For the text-containing cell, return its midpoint in [x, y] coordinate format. 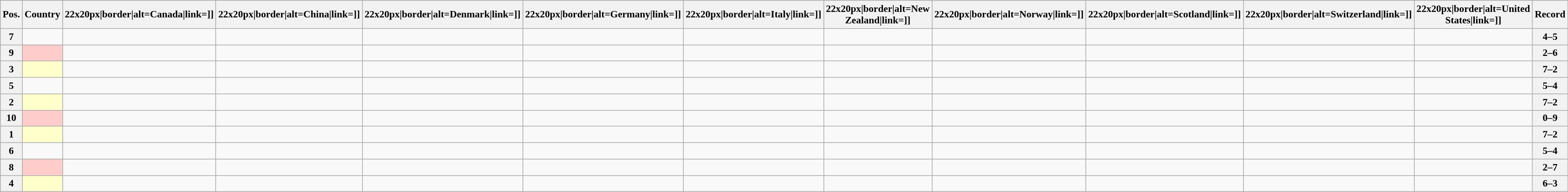
4–5 [1550, 37]
22x20px|border|alt=Canada|link=]] [139, 15]
22x20px|border|alt=Denmark|link=]] [443, 15]
Pos. [11, 15]
3 [11, 70]
22x20px|border|alt=United States|link=]] [1474, 15]
1 [11, 135]
22x20px|border|alt=Italy|link=]] [753, 15]
9 [11, 53]
22x20px|border|alt=Norway|link=]] [1009, 15]
Record [1550, 15]
2–7 [1550, 167]
2 [11, 102]
6–3 [1550, 184]
22x20px|border|alt=China|link=]] [289, 15]
5 [11, 86]
0–9 [1550, 118]
6 [11, 151]
22x20px|border|alt=Scotland|link=]] [1165, 15]
22x20px|border|alt=Switzerland|link=]] [1329, 15]
2–6 [1550, 53]
8 [11, 167]
22x20px|border|alt=Germany|link=]] [603, 15]
22x20px|border|alt=New Zealand|link=]] [878, 15]
4 [11, 184]
7 [11, 37]
Country [43, 15]
10 [11, 118]
